Return [x, y] of the center of cell containing provided text 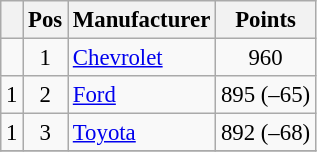
960 [266, 58]
Ford [142, 95]
Points [266, 20]
895 (–65) [266, 95]
892 (–68) [266, 133]
2 [46, 95]
Manufacturer [142, 20]
Chevrolet [142, 58]
Pos [46, 20]
Toyota [142, 133]
3 [46, 133]
